Capture the cell that displays the provided text and extract its [x, y] central coordinate. 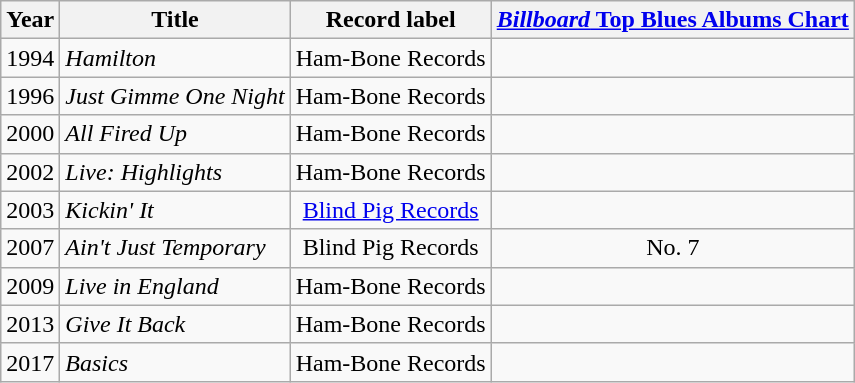
Live in England [175, 286]
No. 7 [672, 248]
Just Gimme One Night [175, 96]
Billboard Top Blues Albums Chart [672, 20]
Give It Back [175, 324]
Record label [390, 20]
2003 [30, 210]
All Fired Up [175, 134]
2017 [30, 362]
Ain't Just Temporary [175, 248]
2002 [30, 172]
2009 [30, 286]
1996 [30, 96]
Hamilton [175, 58]
Live: Highlights [175, 172]
2000 [30, 134]
2007 [30, 248]
Year [30, 20]
2013 [30, 324]
Kickin' It [175, 210]
1994 [30, 58]
Basics [175, 362]
Title [175, 20]
